Locate the cell with the specified text and output its [x, y] center coordinate. 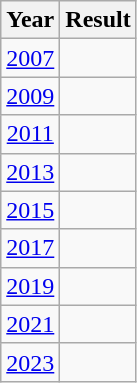
2021 [30, 324]
2009 [30, 96]
2015 [30, 210]
Year [30, 20]
2019 [30, 286]
2023 [30, 362]
2007 [30, 58]
2017 [30, 248]
2011 [30, 134]
Result [98, 20]
2013 [30, 172]
